Return (x, y) of the center of cell containing provided text 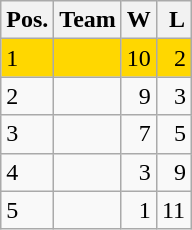
10 (138, 58)
L (174, 20)
7 (138, 134)
4 (28, 172)
Team (88, 20)
W (138, 20)
11 (174, 210)
Pos. (28, 20)
